Extract the (x, y) coordinate from the center of the cell holding the provided text.  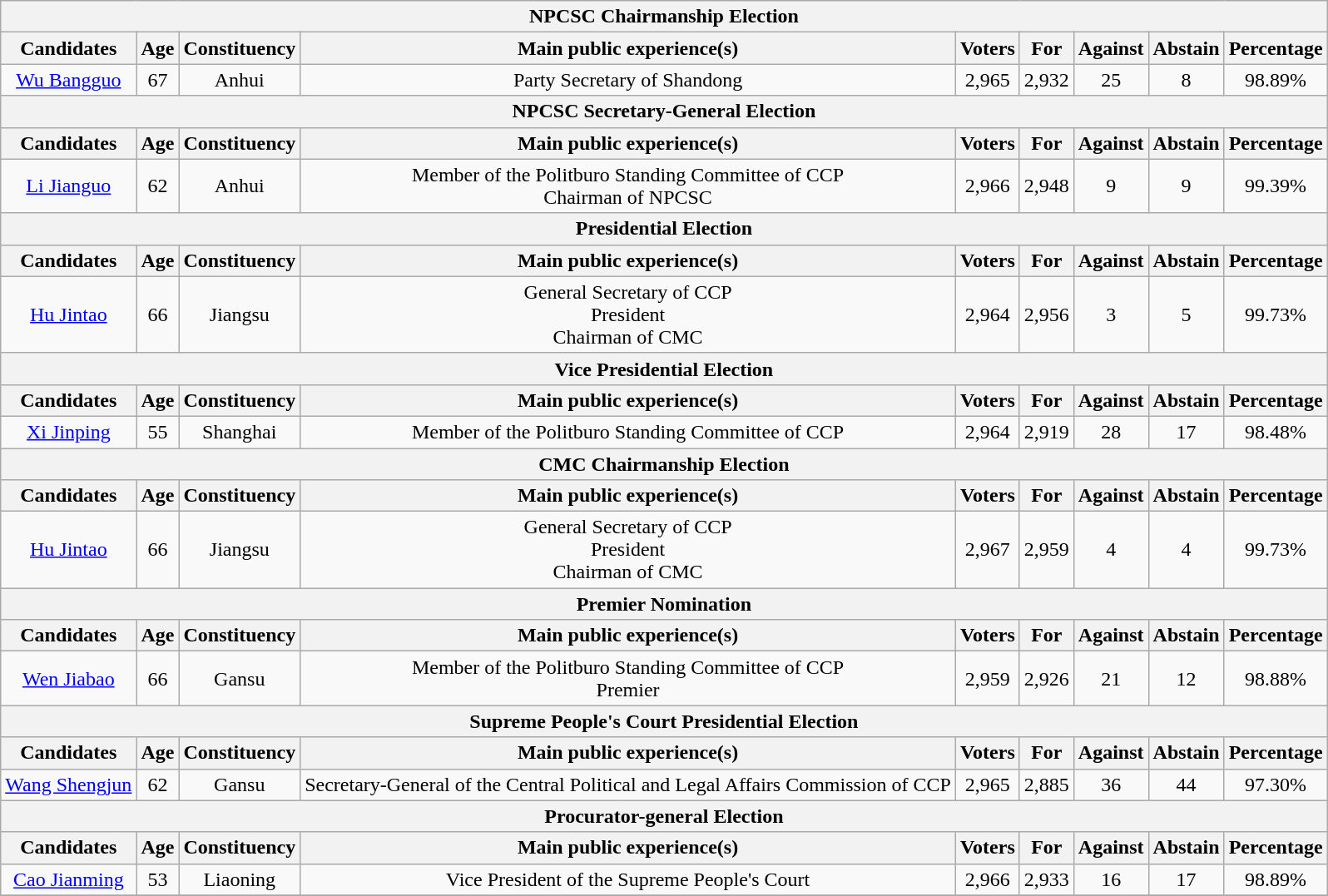
25 (1111, 80)
Secretary-General of the Central Political and Legal Affairs Commission of CCP (628, 785)
2,948 (1047, 186)
99.39% (1276, 186)
Party Secretary of Shandong (628, 80)
28 (1111, 432)
55 (158, 432)
Member of the Politburo Standing Committee of CCPChairman of NPCSC (628, 186)
Vice President of the Supreme People's Court (628, 879)
Cao Jianming (68, 879)
21 (1111, 679)
67 (158, 80)
12 (1187, 679)
Liaoning (240, 879)
98.88% (1276, 679)
3 (1111, 314)
NPCSC Chairmanship Election (664, 17)
16 (1111, 879)
Wen Jiabao (68, 679)
NPCSC Secretary-General Election (664, 111)
2,919 (1047, 432)
98.48% (1276, 432)
Procurator-general Election (664, 816)
2,933 (1047, 879)
Member of the Politburo Standing Committee of CCPPremier (628, 679)
Supreme People's Court Presidential Election (664, 721)
Shanghai (240, 432)
2,956 (1047, 314)
Wu Bangguo (68, 80)
Xi Jinping (68, 432)
Li Jianguo (68, 186)
5 (1187, 314)
2,926 (1047, 679)
2,885 (1047, 785)
Member of the Politburo Standing Committee of CCP (628, 432)
Wang Shengjun (68, 785)
Presidential Election (664, 229)
2,932 (1047, 80)
8 (1187, 80)
Premier Nomination (664, 604)
CMC Chairmanship Election (664, 463)
2,967 (987, 550)
36 (1111, 785)
44 (1187, 785)
97.30% (1276, 785)
53 (158, 879)
Vice Presidential Election (664, 369)
